Pinpoint the cell where the given text exists, returning its [X, Y] midpoint coordinate. 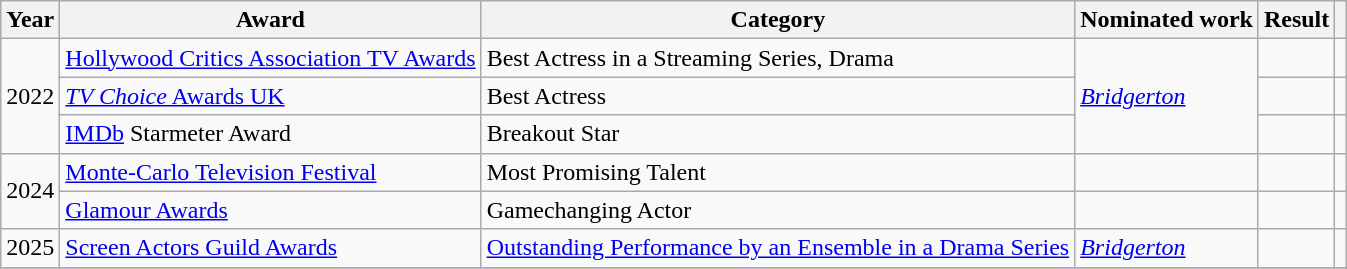
Year [30, 20]
Outstanding Performance by an Ensemble in a Drama Series [778, 248]
2025 [30, 248]
2024 [30, 191]
Monte-Carlo Television Festival [270, 172]
Best Actress [778, 96]
Award [270, 20]
Category [778, 20]
Nominated work [1167, 20]
Screen Actors Guild Awards [270, 248]
TV Choice Awards UK [270, 96]
Gamechanging Actor [778, 210]
Best Actress in a Streaming Series, Drama [778, 58]
Hollywood Critics Association TV Awards [270, 58]
2022 [30, 96]
Most Promising Talent [778, 172]
Breakout Star [778, 134]
Glamour Awards [270, 210]
IMDb Starmeter Award [270, 134]
Result [1296, 20]
